Return the (X, Y) coordinate for the center point of the cell that contains the specified text.  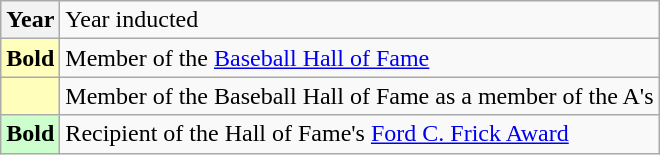
Year (30, 20)
Member of the Baseball Hall of Fame as a member of the A's (360, 96)
Recipient of the Hall of Fame's Ford C. Frick Award (360, 134)
Member of the Baseball Hall of Fame (360, 58)
Year inducted (360, 20)
